Search for the cell housing the specified text and yield its [x, y] center coordinate. 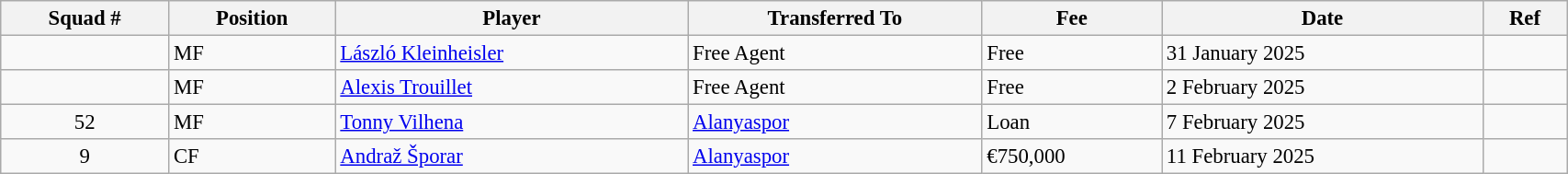
Player [512, 18]
Fee [1072, 18]
2 February 2025 [1323, 87]
31 January 2025 [1323, 53]
9 [85, 157]
László Kleinheisler [512, 53]
Squad # [85, 18]
7 February 2025 [1323, 122]
Transferred To [835, 18]
52 [85, 122]
Ref [1525, 18]
€750,000 [1072, 157]
CF [252, 157]
Alexis Trouillet [512, 87]
Loan [1072, 122]
11 February 2025 [1323, 157]
Andraž Šporar [512, 157]
Date [1323, 18]
Position [252, 18]
Tonny Vilhena [512, 122]
